Identify which cell holds the provided text, then report its (x, y) central coordinate. 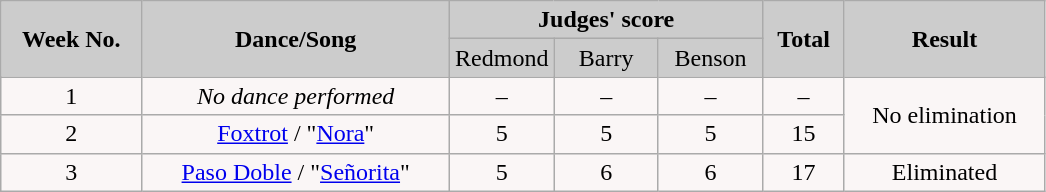
Eliminated (944, 172)
17 (804, 172)
1 (72, 96)
2 (72, 134)
Foxtrot / "Nora" (296, 134)
No elimination (944, 115)
Redmond (502, 58)
No dance performed (296, 96)
Benson (710, 58)
Barry (606, 58)
3 (72, 172)
Total (804, 39)
Dance/Song (296, 39)
Week No. (72, 39)
Result (944, 39)
15 (804, 134)
Paso Doble / "Señorita" (296, 172)
Judges' score (606, 20)
